Find where the given text appears and provide that cell's center as [X, Y] coordinate. 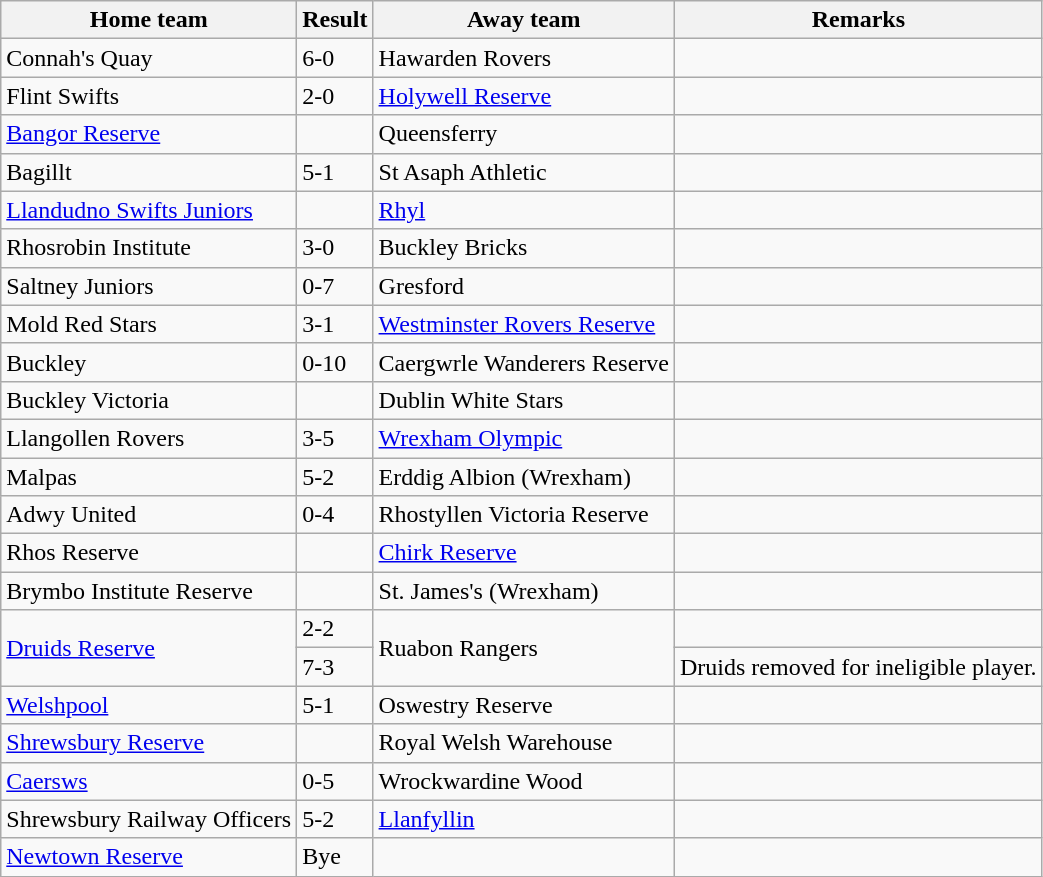
Chirk Reserve [524, 553]
Dublin White Stars [524, 400]
Adwy United [149, 515]
Rhosrobin Institute [149, 248]
Llangollen Rovers [149, 438]
Rhos Reserve [149, 553]
2-2 [335, 629]
Remarks [859, 20]
Gresford [524, 286]
6-0 [335, 58]
7-3 [335, 667]
Royal Welsh Warehouse [524, 743]
Wrexham Olympic [524, 438]
0-7 [335, 286]
Erddig Albion (Wrexham) [524, 477]
Shrewsbury Railway Officers [149, 819]
0-10 [335, 362]
Caersws [149, 781]
Rhyl [524, 210]
Wrockwardine Wood [524, 781]
Llandudno Swifts Juniors [149, 210]
Welshpool [149, 705]
Llanfyllin [524, 819]
Buckley Victoria [149, 400]
Hawarden Rovers [524, 58]
Shrewsbury Reserve [149, 743]
Holywell Reserve [524, 96]
Buckley Bricks [524, 248]
Westminster Rovers Reserve [524, 324]
Ruabon Rangers [524, 648]
Rhostyllen Victoria Reserve [524, 515]
0-5 [335, 781]
St. James's (Wrexham) [524, 591]
St Asaph Athletic [524, 172]
Newtown Reserve [149, 857]
Bangor Reserve [149, 134]
Bagillt [149, 172]
3-0 [335, 248]
Buckley [149, 362]
Malpas [149, 477]
2-0 [335, 96]
Result [335, 20]
Druids Reserve [149, 648]
Bye [335, 857]
Brymbo Institute Reserve [149, 591]
3-5 [335, 438]
Saltney Juniors [149, 286]
Mold Red Stars [149, 324]
Druids removed for ineligible player. [859, 667]
Flint Swifts [149, 96]
Caergwrle Wanderers Reserve [524, 362]
Oswestry Reserve [524, 705]
Home team [149, 20]
3-1 [335, 324]
Queensferry [524, 134]
Connah's Quay [149, 58]
0-4 [335, 515]
Away team [524, 20]
